Locate the cell with the specified text and output its (x, y) center coordinate. 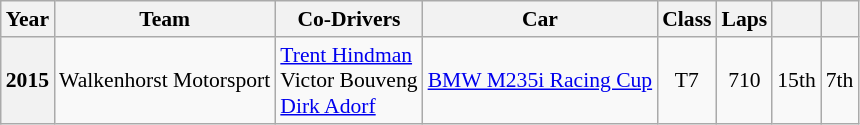
Year (28, 19)
710 (745, 80)
T7 (686, 80)
15th (796, 80)
7th (840, 80)
2015 (28, 80)
Walkenhorst Motorsport (164, 80)
Co-Drivers (348, 19)
Car (540, 19)
Trent Hindman Victor Bouveng Dirk Adorf (348, 80)
Class (686, 19)
Team (164, 19)
BMW M235i Racing Cup (540, 80)
Laps (745, 19)
